Determine the (x, y) coordinate at the center of the cell enclosing the given text.  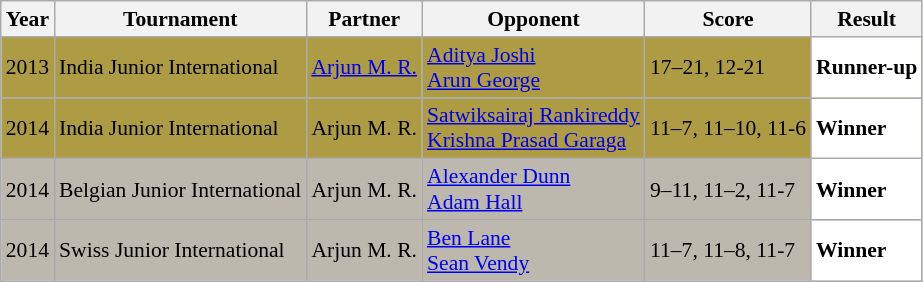
Satwiksairaj Rankireddy Krishna Prasad Garaga (534, 128)
11–7, 11–10, 11-6 (728, 128)
Aditya Joshi Arun George (534, 68)
17–21, 12-21 (728, 68)
2013 (28, 68)
Tournament (180, 19)
Result (866, 19)
Partner (364, 19)
Score (728, 19)
Opponent (534, 19)
Belgian Junior International (180, 190)
Runner-up (866, 68)
Year (28, 19)
11–7, 11–8, 11-7 (728, 250)
Swiss Junior International (180, 250)
9–11, 11–2, 11-7 (728, 190)
Alexander Dunn Adam Hall (534, 190)
Ben Lane Sean Vendy (534, 250)
